Provide the (X, Y) coordinate of the cell's center where the given text is located.  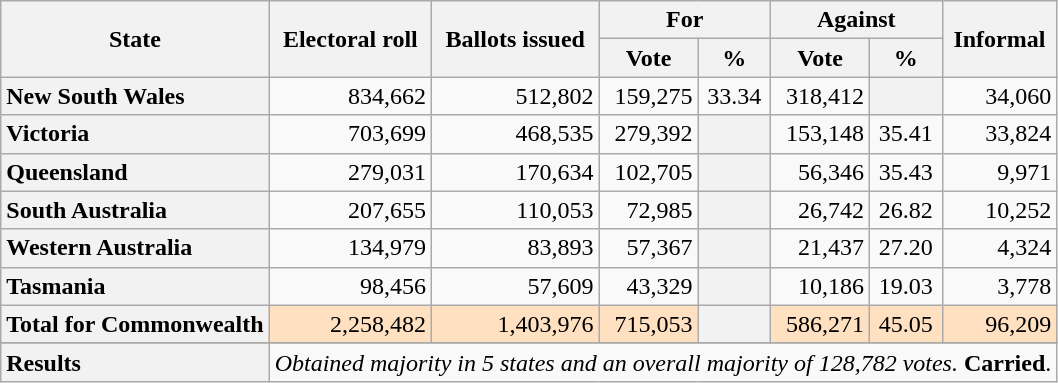
South Australia (135, 210)
102,705 (648, 172)
Total for Commonwealth (135, 324)
279,392 (648, 134)
Results (135, 362)
57,367 (648, 248)
72,985 (648, 210)
83,893 (516, 248)
New South Wales (135, 96)
Informal (1000, 39)
57,609 (516, 286)
19.03 (906, 286)
512,802 (516, 96)
3,778 (1000, 286)
Queensland (135, 172)
For (685, 20)
2,258,482 (350, 324)
33,824 (1000, 134)
35.41 (906, 134)
34,060 (1000, 96)
96,209 (1000, 324)
21,437 (820, 248)
Obtained majority in 5 states and an overall majority of 128,782 votes. Carried. (663, 362)
715,053 (648, 324)
207,655 (350, 210)
10,252 (1000, 210)
Electoral roll (350, 39)
Victoria (135, 134)
10,186 (820, 286)
Against (857, 20)
33.34 (734, 96)
State (135, 39)
703,699 (350, 134)
Tasmania (135, 286)
1,403,976 (516, 324)
27.20 (906, 248)
279,031 (350, 172)
9,971 (1000, 172)
170,634 (516, 172)
318,412 (820, 96)
98,456 (350, 286)
586,271 (820, 324)
834,662 (350, 96)
159,275 (648, 96)
Ballots issued (516, 39)
45.05 (906, 324)
35.43 (906, 172)
110,053 (516, 210)
43,329 (648, 286)
56,346 (820, 172)
468,535 (516, 134)
153,148 (820, 134)
Western Australia (135, 248)
26.82 (906, 210)
4,324 (1000, 248)
134,979 (350, 248)
26,742 (820, 210)
